Pinpoint the cell where the given text exists, returning its [X, Y] midpoint coordinate. 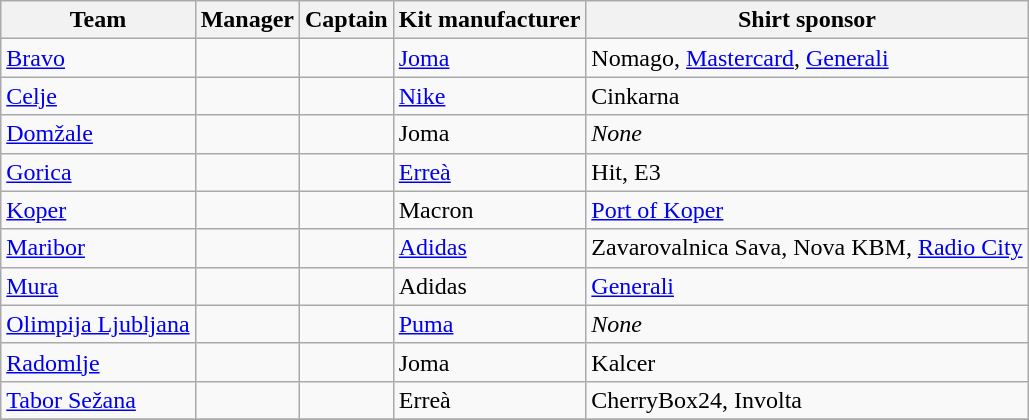
Radomlje [98, 362]
Puma [490, 324]
Port of Koper [807, 210]
Bravo [98, 58]
Kit manufacturer [490, 20]
Hit, E3 [807, 172]
Tabor Sežana [98, 400]
Gorica [98, 172]
Mura [98, 286]
Zavarovalnica Sava, Nova KBM, Radio City [807, 248]
Team [98, 20]
Manager [247, 20]
Domžale [98, 134]
Kalcer [807, 362]
Olimpija Ljubljana [98, 324]
Maribor [98, 248]
Macron [490, 210]
Captain [346, 20]
Celje [98, 96]
Generali [807, 286]
Koper [98, 210]
Nomago, Mastercard, Generali [807, 58]
Nike [490, 96]
CherryBox24, Involta [807, 400]
Shirt sponsor [807, 20]
Cinkarna [807, 96]
